Capture the cell that displays the provided text and extract its (x, y) central coordinate. 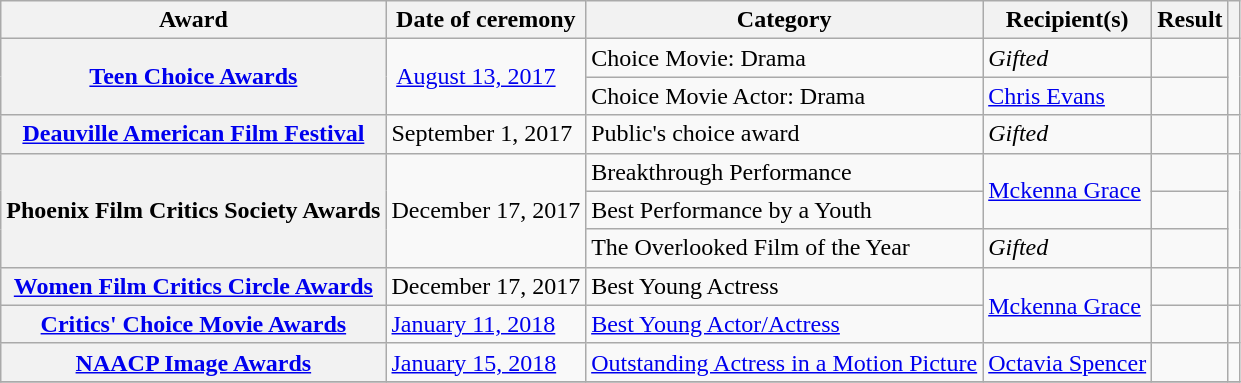
Teen Choice Awards (194, 77)
Octavia Spencer (1068, 362)
Deauville American Film Festival (194, 134)
September 1, 2017 (486, 134)
Award (194, 20)
Date of ceremony (486, 20)
August 13, 2017 (486, 77)
Best Performance by a Youth (784, 210)
The Overlooked Film of the Year (784, 248)
Critics' Choice Movie Awards (194, 324)
NAACP Image Awards (194, 362)
Outstanding Actress in a Motion Picture (784, 362)
January 11, 2018 (486, 324)
Category (784, 20)
Breakthrough Performance (784, 172)
Choice Movie: Drama (784, 58)
Women Film Critics Circle Awards (194, 286)
Result (1190, 20)
Best Young Actress (784, 286)
Chris Evans (1068, 96)
Choice Movie Actor: Drama (784, 96)
Best Young Actor/Actress (784, 324)
Phoenix Film Critics Society Awards (194, 210)
Public's choice award (784, 134)
January 15, 2018 (486, 362)
Recipient(s) (1068, 20)
